For the text-containing cell, return its midpoint in [X, Y] coordinate format. 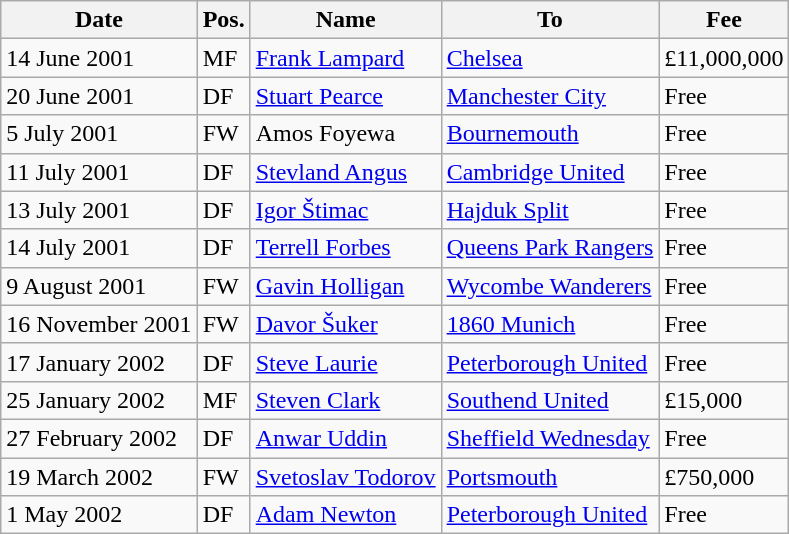
To [550, 20]
9 August 2001 [99, 286]
Southend United [550, 400]
5 July 2001 [99, 134]
Manchester City [550, 96]
Name [346, 20]
Terrell Forbes [346, 248]
£750,000 [724, 477]
Cambridge United [550, 172]
Adam Newton [346, 515]
Hajduk Split [550, 210]
Fee [724, 20]
Svetoslav Todorov [346, 477]
Bournemouth [550, 134]
25 January 2002 [99, 400]
Frank Lampard [346, 58]
Gavin Holligan [346, 286]
1 May 2002 [99, 515]
£15,000 [724, 400]
Steve Laurie [346, 362]
14 July 2001 [99, 248]
20 June 2001 [99, 96]
Wycombe Wanderers [550, 286]
14 June 2001 [99, 58]
Date [99, 20]
Davor Šuker [346, 324]
Stuart Pearce [346, 96]
£11,000,000 [724, 58]
Pos. [224, 20]
11 July 2001 [99, 172]
Steven Clark [346, 400]
27 February 2002 [99, 438]
19 March 2002 [99, 477]
Portsmouth [550, 477]
Amos Foyewa [346, 134]
Stevland Angus [346, 172]
16 November 2001 [99, 324]
Sheffield Wednesday [550, 438]
Queens Park Rangers [550, 248]
13 July 2001 [99, 210]
Igor Štimac [346, 210]
Anwar Uddin [346, 438]
Chelsea [550, 58]
17 January 2002 [99, 362]
1860 Munich [550, 324]
